For the text-containing cell, return its midpoint in [X, Y] coordinate format. 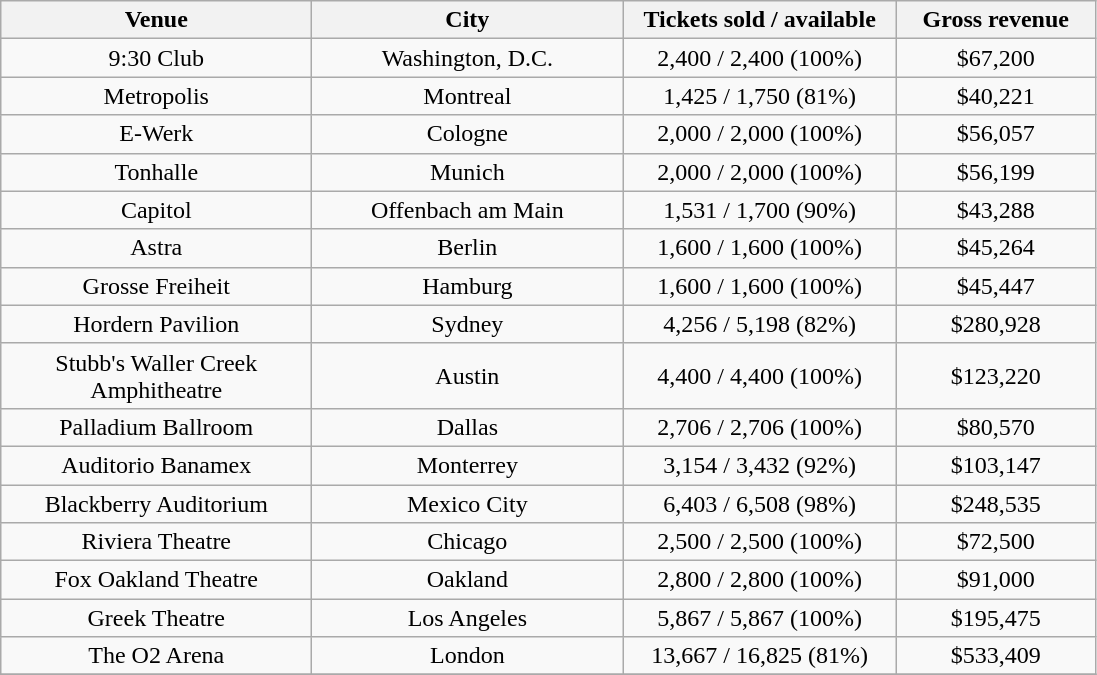
Cologne [468, 134]
Berlin [468, 248]
1,425 / 1,750 (81%) [760, 96]
Blackberry Auditorium [156, 503]
Metropolis [156, 96]
Tickets sold / available [760, 20]
$40,221 [996, 96]
E-Werk [156, 134]
Oakland [468, 580]
Riviera Theatre [156, 542]
$280,928 [996, 324]
$195,475 [996, 618]
4,256 / 5,198 (82%) [760, 324]
The O2 Arena [156, 656]
Munich [468, 172]
1,531 / 1,700 (90%) [760, 210]
Austin [468, 376]
5,867 / 5,867 (100%) [760, 618]
Palladium Ballroom [156, 427]
Hordern Pavilion [156, 324]
Dallas [468, 427]
London [468, 656]
City [468, 20]
2,800 / 2,800 (100%) [760, 580]
$67,200 [996, 58]
Venue [156, 20]
$533,409 [996, 656]
$123,220 [996, 376]
Fox Oakland Theatre [156, 580]
2,706 / 2,706 (100%) [760, 427]
Greek Theatre [156, 618]
9:30 Club [156, 58]
$103,147 [996, 465]
Sydney [468, 324]
2,400 / 2,400 (100%) [760, 58]
6,403 / 6,508 (98%) [760, 503]
4,400 / 4,400 (100%) [760, 376]
$56,057 [996, 134]
$43,288 [996, 210]
$248,535 [996, 503]
Tonhalle [156, 172]
2,500 / 2,500 (100%) [760, 542]
Hamburg [468, 286]
$56,199 [996, 172]
Auditorio Banamex [156, 465]
13,667 / 16,825 (81%) [760, 656]
$72,500 [996, 542]
Capitol [156, 210]
Montreal [468, 96]
$45,447 [996, 286]
$91,000 [996, 580]
Los Angeles [468, 618]
Washington, D.C. [468, 58]
Grosse Freiheit [156, 286]
Gross revenue [996, 20]
$45,264 [996, 248]
Offenbach am Main [468, 210]
Stubb's Waller Creek Amphitheatre [156, 376]
$80,570 [996, 427]
Chicago [468, 542]
Astra [156, 248]
Monterrey [468, 465]
3,154 / 3,432 (92%) [760, 465]
Mexico City [468, 503]
